Determine the (x, y) coordinate at the center of the cell enclosing the given text.  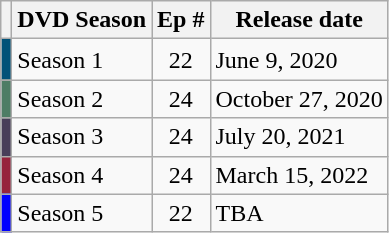
Season 1 (82, 60)
Ep # (181, 20)
Release date (299, 20)
Season 2 (82, 99)
DVD Season (82, 20)
July 20, 2021 (299, 137)
Season 3 (82, 137)
Season 5 (82, 213)
June 9, 2020 (299, 60)
TBA (299, 213)
Season 4 (82, 175)
March 15, 2022 (299, 175)
October 27, 2020 (299, 99)
